Capture the cell that displays the provided text and extract its (X, Y) central coordinate. 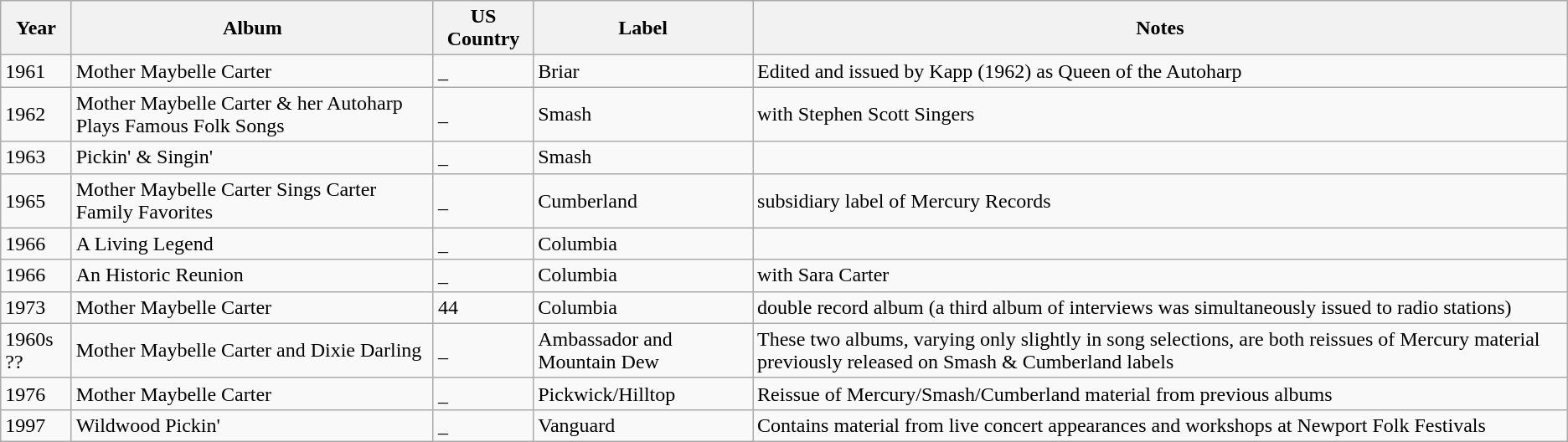
US Country (482, 28)
with Sara Carter (1161, 275)
Year (36, 28)
1965 (36, 201)
Reissue of Mercury/Smash/Cumberland material from previous albums (1161, 393)
1961 (36, 71)
44 (482, 307)
Mother Maybelle Carter & her Autoharp Plays Famous Folk Songs (252, 114)
Briar (643, 71)
Cumberland (643, 201)
Ambassador and Mountain Dew (643, 350)
subsidiary label of Mercury Records (1161, 201)
Mother Maybelle Carter Sings Carter Family Favorites (252, 201)
1963 (36, 157)
1997 (36, 425)
1962 (36, 114)
with Stephen Scott Singers (1161, 114)
Contains material from live concert appearances and workshops at Newport Folk Festivals (1161, 425)
An Historic Reunion (252, 275)
Mother Maybelle Carter and Dixie Darling (252, 350)
Notes (1161, 28)
Pickwick/Hilltop (643, 393)
1976 (36, 393)
A Living Legend (252, 244)
1973 (36, 307)
Wildwood Pickin' (252, 425)
Pickin' & Singin' (252, 157)
Album (252, 28)
These two albums, varying only slightly in song selections, are both reissues of Mercury material previously released on Smash & Cumberland labels (1161, 350)
1960s ?? (36, 350)
double record album (a third album of interviews was simultaneously issued to radio stations) (1161, 307)
Label (643, 28)
Vanguard (643, 425)
Edited and issued by Kapp (1962) as Queen of the Autoharp (1161, 71)
